Return [X, Y] of the center of cell containing provided text 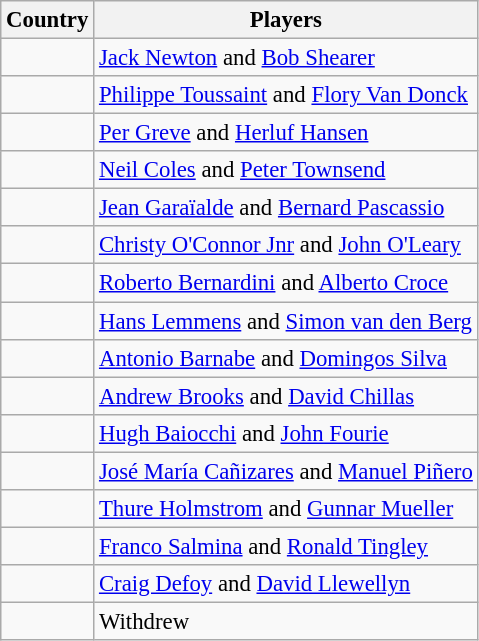
Country [48, 20]
Thure Holmstrom and Gunnar Mueller [286, 509]
Christy O'Connor Jnr and John O'Leary [286, 245]
José María Cañizares and Manuel Piñero [286, 471]
Per Greve and Herluf Hansen [286, 133]
Franco Salmina and Ronald Tingley [286, 546]
Hugh Baiocchi and John Fourie [286, 433]
Hans Lemmens and Simon van den Berg [286, 321]
Players [286, 20]
Philippe Toussaint and Flory Van Donck [286, 95]
Andrew Brooks and David Chillas [286, 396]
Antonio Barnabe and Domingos Silva [286, 358]
Roberto Bernardini and Alberto Croce [286, 283]
Withdrew [286, 621]
Jack Newton and Bob Shearer [286, 58]
Jean Garaïalde and Bernard Pascassio [286, 208]
Neil Coles and Peter Townsend [286, 170]
Craig Defoy and David Llewellyn [286, 584]
